Determine the (x, y) coordinate at the center of the cell enclosing the given text.  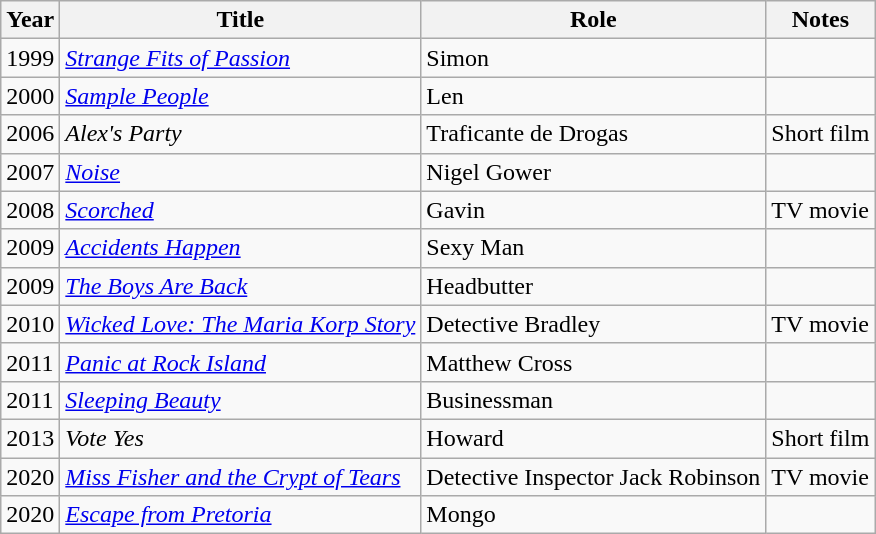
Headbutter (594, 286)
Wicked Love: The Maria Korp Story (240, 324)
Gavin (594, 210)
The Boys Are Back (240, 286)
Simon (594, 58)
Sexy Man (594, 248)
Alex's Party (240, 134)
Panic at Rock Island (240, 362)
2007 (30, 172)
Noise (240, 172)
2006 (30, 134)
Vote Yes (240, 438)
2010 (30, 324)
Detective Bradley (594, 324)
2008 (30, 210)
Miss Fisher and the Crypt of Tears (240, 477)
Year (30, 20)
Detective Inspector Jack Robinson (594, 477)
Scorched (240, 210)
Title (240, 20)
Len (594, 96)
Notes (820, 20)
2000 (30, 96)
Role (594, 20)
Mongo (594, 515)
Sleeping Beauty (240, 400)
Sample People (240, 96)
2013 (30, 438)
Howard (594, 438)
Traficante de Drogas (594, 134)
Accidents Happen (240, 248)
Escape from Pretoria (240, 515)
Businessman (594, 400)
Matthew Cross (594, 362)
Nigel Gower (594, 172)
Strange Fits of Passion (240, 58)
1999 (30, 58)
